Pinpoint the cell where the given text exists, returning its (X, Y) midpoint coordinate. 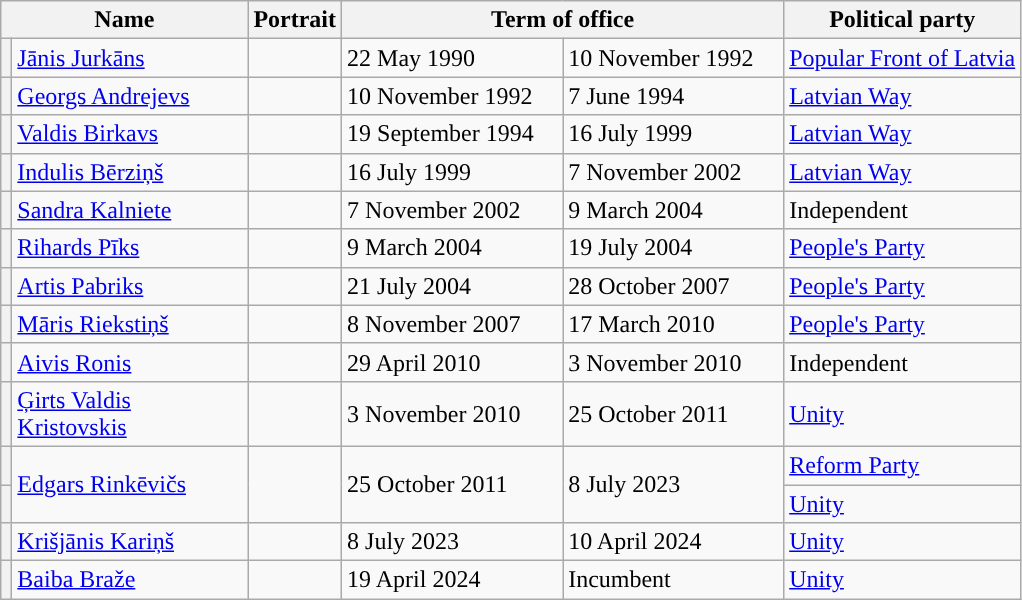
Incumbent (674, 580)
Sandra Kalniete (130, 210)
Aivis Ronis (130, 362)
19 September 1994 (452, 134)
Ģirts Valdis Kristovskis (130, 414)
21 July 2004 (452, 286)
Reform Party (902, 465)
Portrait (295, 20)
Artis Pabriks (130, 286)
7 June 1994 (674, 96)
Term of office (563, 20)
Krišjānis Kariņš (130, 542)
19 April 2024 (452, 580)
Indulis Bērziņš (130, 172)
Name (124, 20)
Political party (902, 20)
22 May 1990 (452, 58)
29 April 2010 (452, 362)
Edgars Rinkēvičs (130, 484)
10 April 2024 (674, 542)
Popular Front of Latvia (902, 58)
28 October 2007 (674, 286)
Māris Riekstiņš (130, 324)
Rihards Pīks (130, 248)
17 March 2010 (674, 324)
19 July 2004 (674, 248)
Jānis Jurkāns (130, 58)
Valdis Birkavs (130, 134)
Georgs Andrejevs (130, 96)
Baiba Braže (130, 580)
8 November 2007 (452, 324)
